Locate the cell with the specified text and output its (x, y) center coordinate. 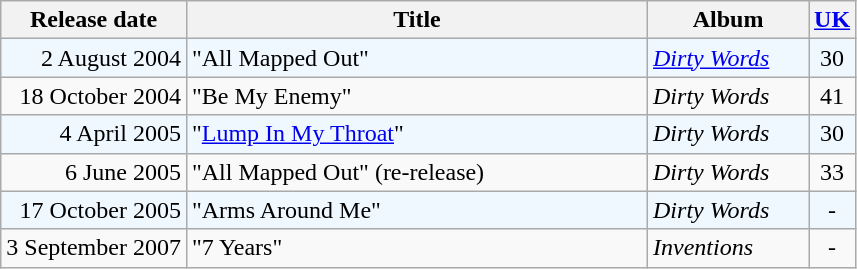
3 September 2007 (94, 248)
Release date (94, 20)
"7 Years" (416, 248)
Album (728, 20)
"Be My Enemy" (416, 96)
18 October 2004 (94, 96)
33 (832, 172)
"All Mapped Out" (416, 58)
2 August 2004 (94, 58)
6 June 2005 (94, 172)
UK (832, 20)
"Arms Around Me" (416, 210)
17 October 2005 (94, 210)
Inventions (728, 248)
41 (832, 96)
Title (416, 20)
"All Mapped Out" (re-release) (416, 172)
4 April 2005 (94, 134)
"Lump In My Throat" (416, 134)
